Return (x, y) of the center of cell containing provided text 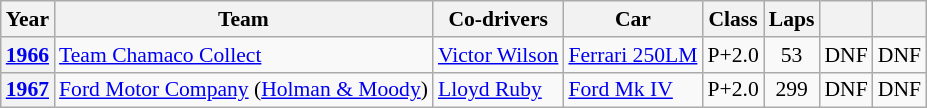
Year (28, 19)
Team (244, 19)
Ferrari 250LM (632, 55)
Co-drivers (498, 19)
Ford Mk IV (632, 90)
Victor Wilson (498, 55)
Lloyd Ruby (498, 90)
Laps (792, 19)
53 (792, 55)
Team Chamaco Collect (244, 55)
1966 (28, 55)
Ford Motor Company (Holman & Moody) (244, 90)
Car (632, 19)
299 (792, 90)
1967 (28, 90)
Class (732, 19)
